For the text-containing cell, return its midpoint in (x, y) coordinate format. 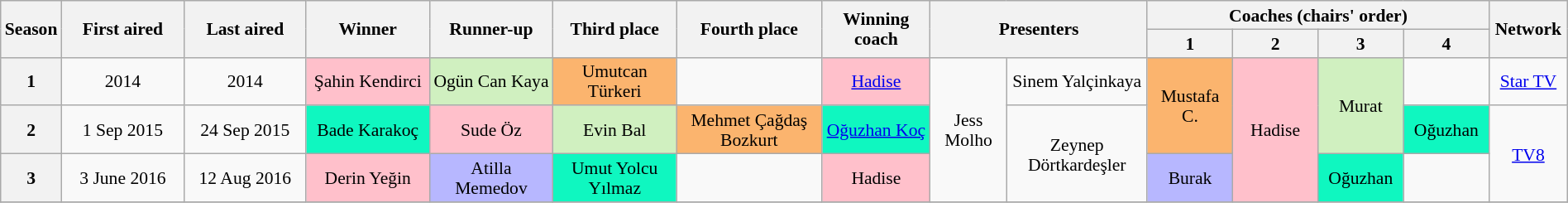
Last aired (245, 29)
Season (31, 29)
Sude Öz (491, 130)
Derin Yeğin (367, 178)
Runner-up (491, 29)
Bade Karakoç (367, 130)
Evin Bal (615, 130)
Mustafa C. (1189, 105)
Network (1528, 29)
Sinem Yalçinkaya (1077, 81)
Star TV (1528, 81)
Oğuzhan Koç (877, 130)
Atilla Memedov (491, 178)
Presenters (1039, 29)
Murat (1360, 105)
Third place (615, 29)
1 Sep 2015 (122, 130)
Mehmet Çağdaş Bozkurt (749, 130)
TV8 (1528, 154)
Winner (367, 29)
4 (1446, 43)
Coaches (chairs' order) (1318, 15)
Jess Molho (968, 129)
First aired (122, 29)
Ogün Can Kaya (491, 81)
12 Aug 2016 (245, 178)
Şahin Kendirci (367, 81)
24 Sep 2015 (245, 130)
3 June 2016 (122, 178)
Fourth place (749, 29)
Winning coach (877, 29)
Zeynep Dörtkardeşler (1077, 154)
Burak (1189, 178)
Umutcan Türkeri (615, 81)
Umut Yolcu Yılmaz (615, 178)
